From the cell containing the given text, extract its center point as (x, y) coordinate. 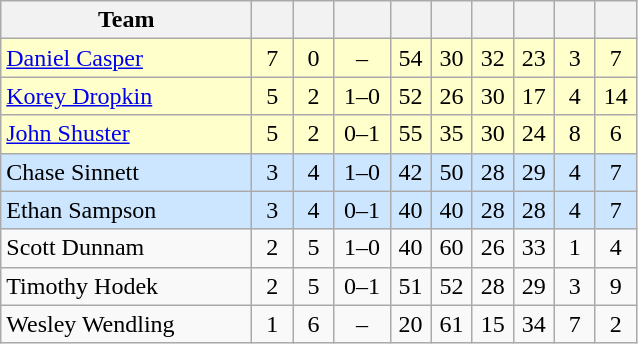
61 (452, 324)
35 (452, 134)
Timothy Hodek (126, 286)
0 (314, 58)
Wesley Wendling (126, 324)
60 (452, 248)
17 (534, 96)
20 (410, 324)
Korey Dropkin (126, 96)
John Shuster (126, 134)
Team (126, 20)
24 (534, 134)
15 (492, 324)
54 (410, 58)
23 (534, 58)
55 (410, 134)
42 (410, 172)
Scott Dunnam (126, 248)
8 (574, 134)
34 (534, 324)
51 (410, 286)
33 (534, 248)
9 (616, 286)
Chase Sinnett (126, 172)
Ethan Sampson (126, 210)
14 (616, 96)
32 (492, 58)
Daniel Casper (126, 58)
50 (452, 172)
